Return [X, Y] of the center of cell containing provided text 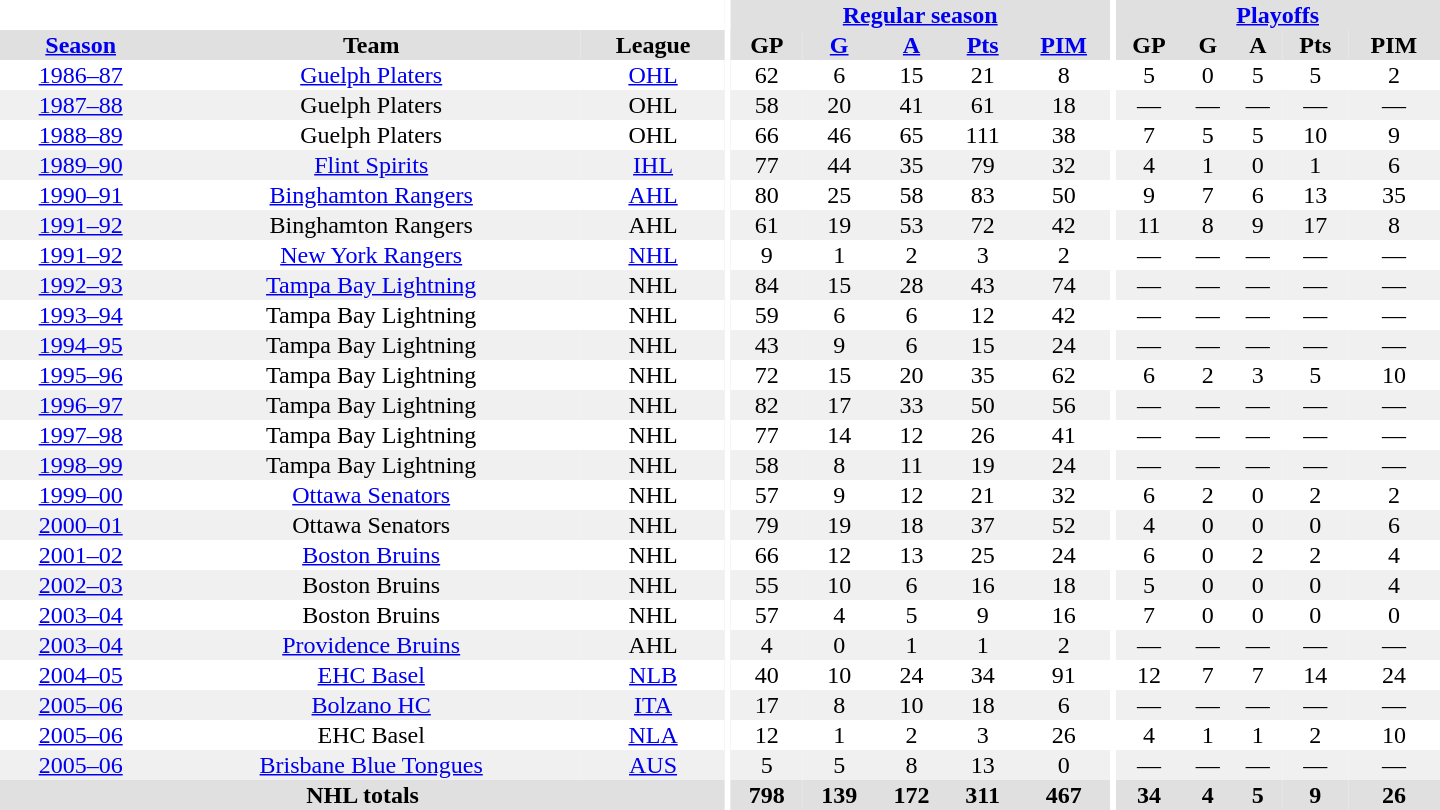
53 [911, 225]
1995–96 [80, 375]
28 [911, 285]
83 [983, 195]
NHL totals [362, 795]
1988–89 [80, 135]
38 [1064, 135]
91 [1064, 675]
2001–02 [80, 555]
1987–88 [80, 105]
1997–98 [80, 435]
111 [983, 135]
2002–03 [80, 585]
New York Rangers [371, 255]
52 [1064, 525]
Playoffs [1278, 15]
Team [371, 45]
139 [839, 795]
2004–05 [80, 675]
37 [983, 525]
44 [839, 165]
55 [767, 585]
1999–00 [80, 495]
IHL [653, 165]
46 [839, 135]
1992–93 [80, 285]
74 [1064, 285]
59 [767, 315]
Providence Bruins [371, 645]
40 [767, 675]
1993–94 [80, 315]
NLB [653, 675]
467 [1064, 795]
AUS [653, 765]
82 [767, 405]
84 [767, 285]
65 [911, 135]
Flint Spirits [371, 165]
1986–87 [80, 75]
2000–01 [80, 525]
80 [767, 195]
Bolzano HC [371, 705]
56 [1064, 405]
1996–97 [80, 405]
1989–90 [80, 165]
Brisbane Blue Tongues [371, 765]
Season [80, 45]
NLA [653, 735]
311 [983, 795]
33 [911, 405]
1994–95 [80, 345]
League [653, 45]
1998–99 [80, 465]
Regular season [920, 15]
ITA [653, 705]
798 [767, 795]
172 [911, 795]
1990–91 [80, 195]
